Return the [X, Y] coordinate for the center point of the cell that contains the specified text.  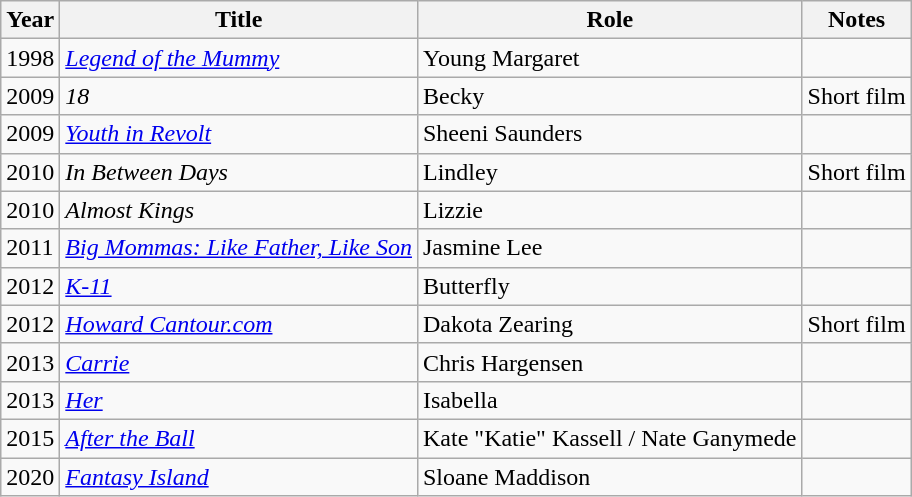
2015 [30, 438]
Sheeni Saunders [610, 134]
2011 [30, 248]
Kate "Katie" Kassell / Nate Ganymede [610, 438]
Title [239, 20]
1998 [30, 58]
Almost Kings [239, 210]
Her [239, 400]
Young Margaret [610, 58]
After the Ball [239, 438]
Butterfly [610, 286]
In Between Days [239, 172]
Notes [856, 20]
Howard Cantour.com [239, 324]
Becky [610, 96]
Jasmine Lee [610, 248]
Sloane Maddison [610, 477]
Carrie [239, 362]
Chris Hargensen [610, 362]
Lizzie [610, 210]
2020 [30, 477]
Fantasy Island [239, 477]
18 [239, 96]
Role [610, 20]
Year [30, 20]
K-11 [239, 286]
Youth in Revolt [239, 134]
Big Mommas: Like Father, Like Son [239, 248]
Dakota Zearing [610, 324]
Isabella [610, 400]
Legend of the Mummy [239, 58]
Lindley [610, 172]
